Scan for the cell matching the given text and deliver its (X, Y) coordinate at center. 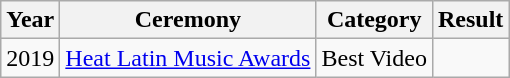
Year (30, 20)
Category (374, 20)
Best Video (374, 58)
Result (470, 20)
Ceremony (188, 20)
Heat Latin Music Awards (188, 58)
2019 (30, 58)
